Search for the cell housing the specified text and yield its (X, Y) center coordinate. 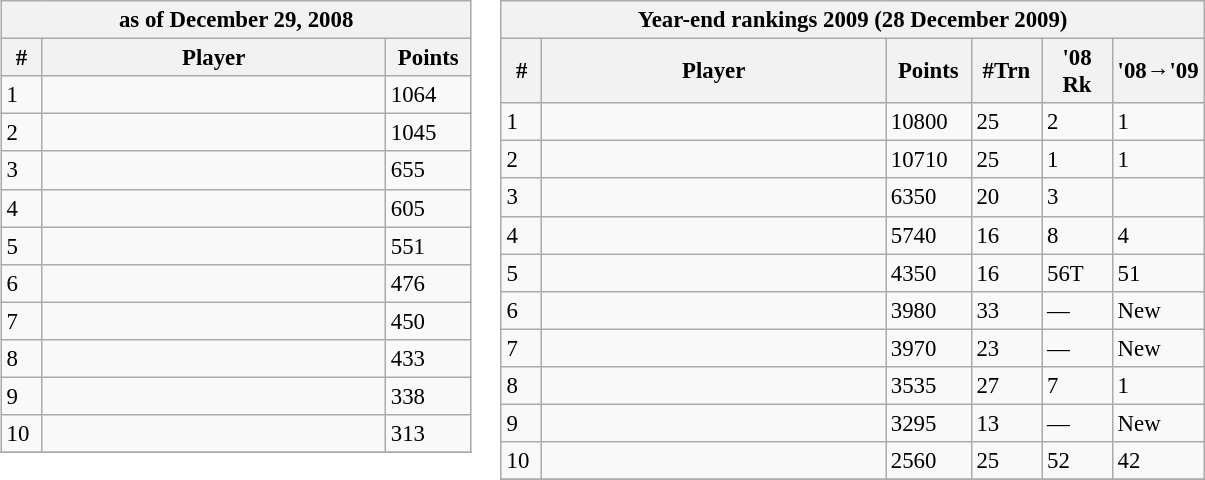
Year-end rankings 2009 (28 December 2009) (852, 20)
3980 (929, 310)
10710 (929, 160)
27 (1006, 385)
3295 (929, 423)
450 (428, 321)
42 (1158, 461)
4350 (929, 273)
51 (1158, 273)
as of December 29, 2008 (236, 20)
338 (428, 396)
1064 (428, 95)
56T (1078, 273)
551 (428, 246)
2560 (929, 461)
5740 (929, 235)
605 (428, 208)
10800 (929, 122)
3970 (929, 348)
655 (428, 170)
13 (1006, 423)
52 (1078, 461)
20 (1006, 197)
313 (428, 434)
1045 (428, 133)
3535 (929, 385)
33 (1006, 310)
#Trn (1006, 72)
23 (1006, 348)
'08 Rk (1078, 72)
476 (428, 283)
433 (428, 358)
'08→'09 (1158, 72)
6350 (929, 197)
